Scan for the cell matching the given text and deliver its [x, y] coordinate at center. 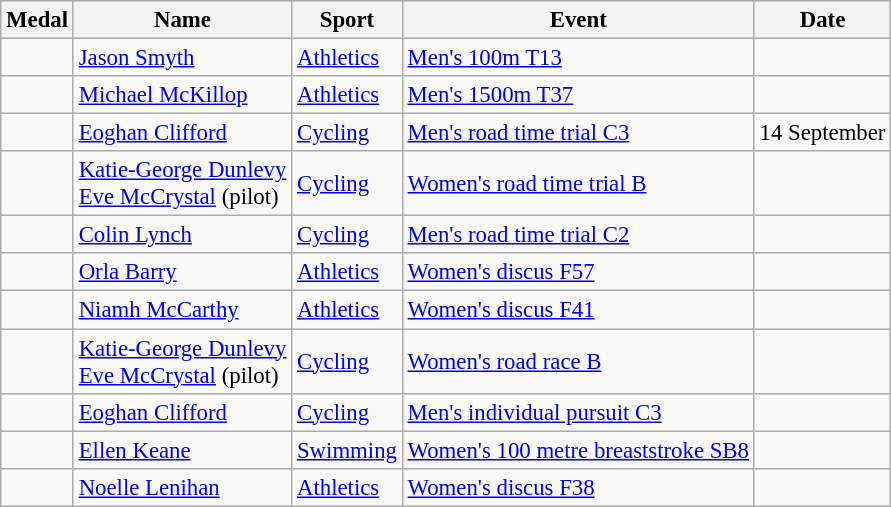
Men's 1500m T37 [578, 95]
Women's road time trial B [578, 184]
Medal [38, 20]
Women's 100 metre breaststroke SB8 [578, 450]
Men's 100m T13 [578, 58]
Women's discus F41 [578, 310]
Name [182, 20]
Men's road time trial C3 [578, 133]
14 September [822, 133]
Women's discus F57 [578, 273]
Women's road race B [578, 362]
Date [822, 20]
Noelle Lenihan [182, 487]
Swimming [348, 450]
Michael McKillop [182, 95]
Men's individual pursuit C3 [578, 412]
Sport [348, 20]
Event [578, 20]
Men's road time trial C2 [578, 235]
Ellen Keane [182, 450]
Colin Lynch [182, 235]
Niamh McCarthy [182, 310]
Jason Smyth [182, 58]
Women's discus F38 [578, 487]
Orla Barry [182, 273]
